Locate the cell with the specified text and output its [x, y] center coordinate. 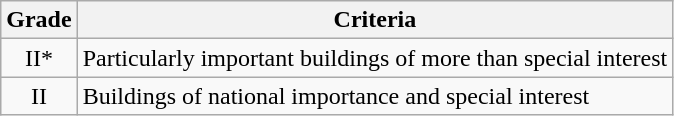
II* [39, 58]
Criteria [375, 20]
Particularly important buildings of more than special interest [375, 58]
Buildings of national importance and special interest [375, 96]
Grade [39, 20]
II [39, 96]
